Detect which cell encompasses the target text, then output its [x, y] center coordinate. 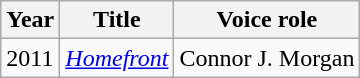
2011 [30, 58]
Year [30, 20]
Connor J. Morgan [267, 58]
Homefront [117, 58]
Title [117, 20]
Voice role [267, 20]
